Find where the given text appears and provide that cell's center as [x, y] coordinate. 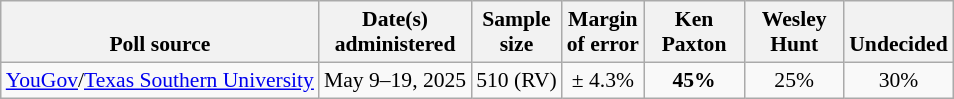
May 9–19, 2025 [395, 80]
Marginof error [603, 32]
± 4.3% [603, 80]
30% [898, 80]
25% [794, 80]
WesleyHunt [794, 32]
Samplesize [516, 32]
510 (RV) [516, 80]
45% [694, 80]
Poll source [160, 32]
YouGov/Texas Southern University [160, 80]
Undecided [898, 32]
Date(s)administered [395, 32]
KenPaxton [694, 32]
